Return (X, Y) of the center of cell containing provided text 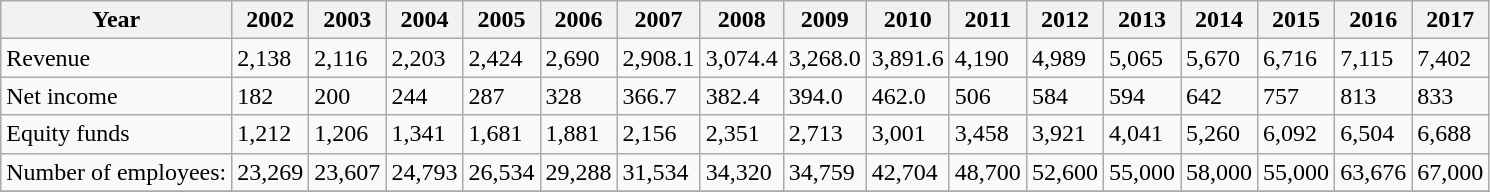
2,713 (824, 134)
3,458 (988, 134)
52,600 (1064, 172)
2012 (1064, 20)
2002 (270, 20)
42,704 (908, 172)
2003 (348, 20)
6,688 (1450, 134)
3,268.0 (824, 58)
2010 (908, 20)
2007 (658, 20)
2013 (1142, 20)
287 (502, 96)
1,212 (270, 134)
2015 (1296, 20)
Number of employees: (116, 172)
5,065 (1142, 58)
3,074.4 (742, 58)
23,269 (270, 172)
Equity funds (116, 134)
2009 (824, 20)
506 (988, 96)
63,676 (1374, 172)
382.4 (742, 96)
594 (1142, 96)
2008 (742, 20)
394.0 (824, 96)
4,989 (1064, 58)
642 (1218, 96)
4,190 (988, 58)
2,351 (742, 134)
31,534 (658, 172)
6,504 (1374, 134)
2,138 (270, 58)
244 (424, 96)
2011 (988, 20)
Revenue (116, 58)
5,670 (1218, 58)
67,000 (1450, 172)
2006 (578, 20)
7,402 (1450, 58)
1,881 (578, 134)
2005 (502, 20)
2004 (424, 20)
34,320 (742, 172)
813 (1374, 96)
1,341 (424, 134)
366.7 (658, 96)
5,260 (1218, 134)
24,793 (424, 172)
2,156 (658, 134)
2014 (1218, 20)
1,206 (348, 134)
29,288 (578, 172)
328 (578, 96)
48,700 (988, 172)
7,115 (1374, 58)
1,681 (502, 134)
3,891.6 (908, 58)
6,092 (1296, 134)
2,203 (424, 58)
2,116 (348, 58)
200 (348, 96)
3,001 (908, 134)
Net income (116, 96)
833 (1450, 96)
2017 (1450, 20)
26,534 (502, 172)
3,921 (1064, 134)
584 (1064, 96)
462.0 (908, 96)
2,424 (502, 58)
34,759 (824, 172)
2,690 (578, 58)
6,716 (1296, 58)
4,041 (1142, 134)
2,908.1 (658, 58)
2016 (1374, 20)
Year (116, 20)
23,607 (348, 172)
757 (1296, 96)
58,000 (1218, 172)
182 (270, 96)
